Scan for the cell matching the given text and deliver its [x, y] coordinate at center. 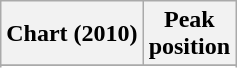
Chart (2010) [72, 34]
Peakposition [189, 34]
